Capture the cell that displays the provided text and extract its (X, Y) central coordinate. 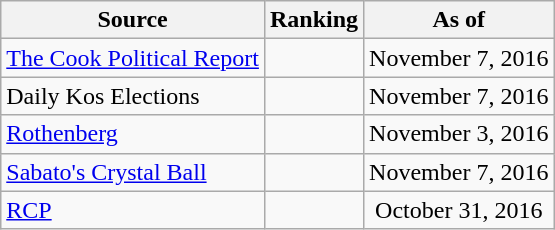
As of (459, 20)
Sabato's Crystal Ball (133, 172)
Daily Kos Elections (133, 96)
Ranking (314, 20)
October 31, 2016 (459, 210)
Rothenberg (133, 134)
November 3, 2016 (459, 134)
Source (133, 20)
The Cook Political Report (133, 58)
RCP (133, 210)
